Capture the cell that displays the provided text and extract its [x, y] central coordinate. 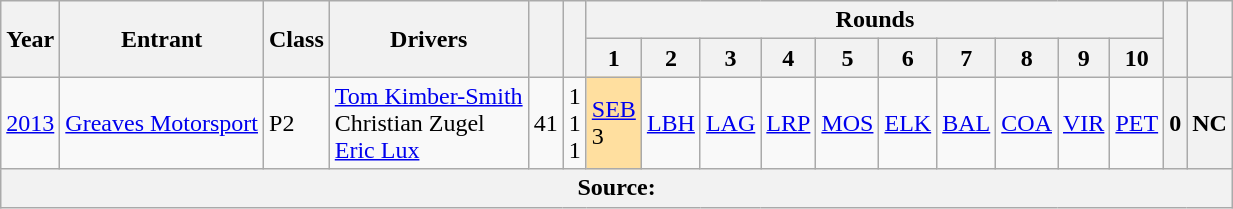
NC [1210, 123]
ELK [908, 123]
LBH [670, 123]
COA [1027, 123]
5 [848, 58]
BAL [966, 123]
LAG [730, 123]
Class [297, 39]
4 [788, 58]
111 [574, 123]
8 [1027, 58]
Source: [617, 188]
SEB3 [614, 123]
1 [614, 58]
LRP [788, 123]
VIR [1084, 123]
Greaves Motorsport [162, 123]
Tom Kimber-Smith Christian Zugel Eric Lux [428, 123]
Drivers [428, 39]
0 [1176, 123]
6 [908, 58]
MOS [848, 123]
3 [730, 58]
7 [966, 58]
P2 [297, 123]
2 [670, 58]
Entrant [162, 39]
Year [30, 39]
9 [1084, 58]
41 [546, 123]
2013 [30, 123]
10 [1137, 58]
PET [1137, 123]
Rounds [874, 20]
